Pinpoint the cell where the given text exists, returning its (x, y) midpoint coordinate. 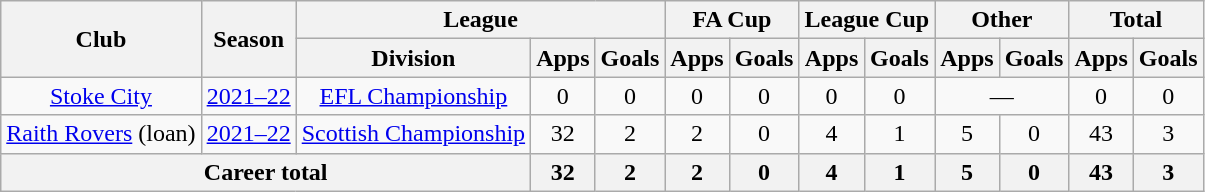
League Cup (867, 20)
League (480, 20)
Season (248, 39)
Stoke City (101, 96)
— (1002, 96)
Division (413, 58)
EFL Championship (413, 96)
Club (101, 39)
Career total (266, 172)
Other (1002, 20)
Scottish Championship (413, 134)
FA Cup (732, 20)
Raith Rovers (loan) (101, 134)
Total (1136, 20)
